Return [X, Y] of the center of cell containing provided text 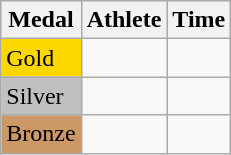
Time [199, 20]
Gold [41, 58]
Medal [41, 20]
Silver [41, 96]
Athlete [124, 20]
Bronze [41, 134]
